Provide the (x, y) coordinate of the cell's center where the given text is located.  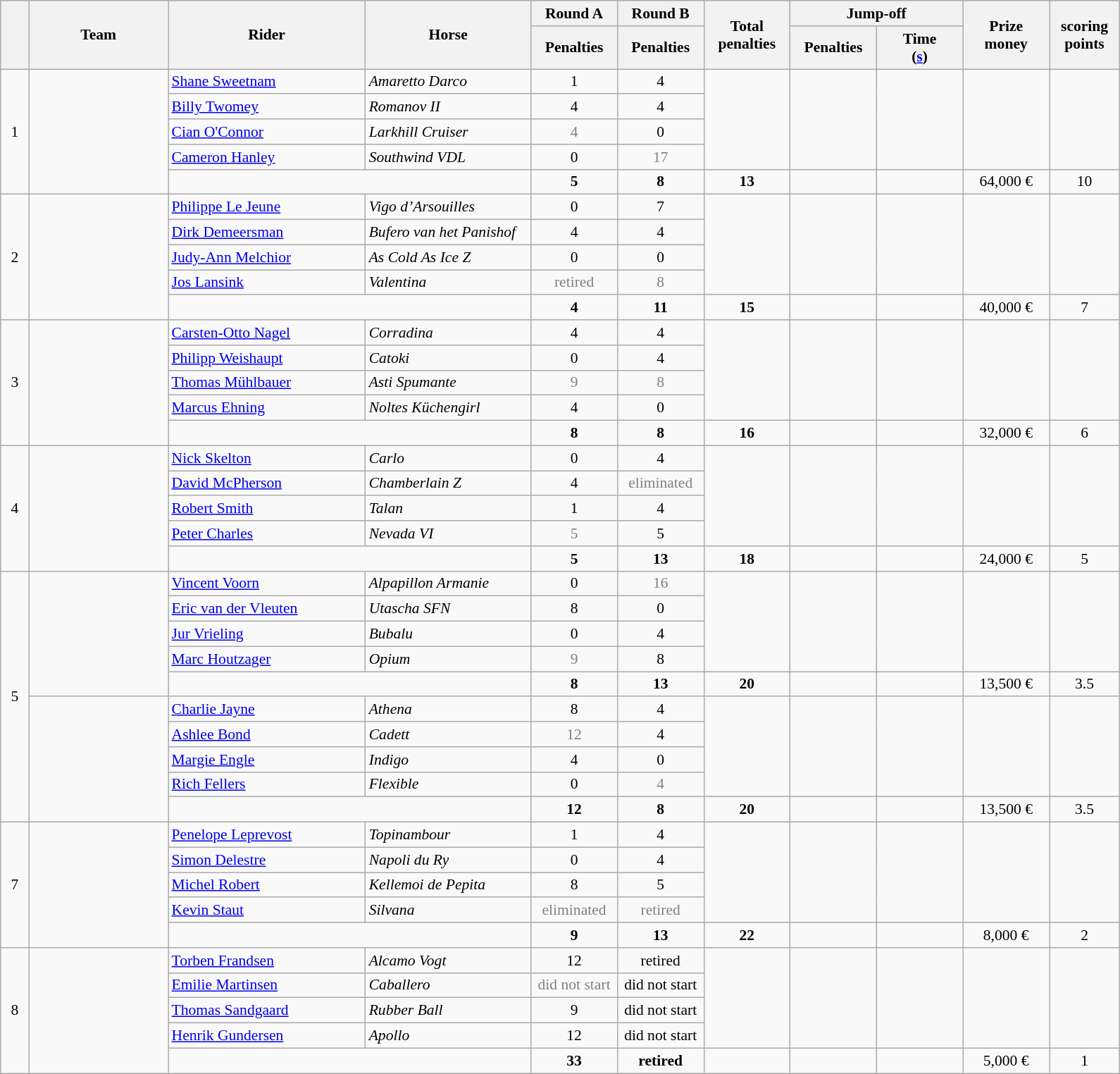
Round A (575, 13)
Jos Lansink (266, 283)
24,000 € (1006, 559)
Opium (448, 659)
Marc Houtzager (266, 659)
33 (575, 1061)
Caballero (448, 985)
Larkhill Cruiser (448, 132)
15 (747, 308)
Napoli du Ry (448, 860)
Margie Engle (266, 760)
Asti Spumante (448, 383)
Thomas Sandgaard (266, 1011)
Round B (661, 13)
Peter Charles (266, 533)
Total penalties (747, 35)
scoringpoints (1085, 35)
Catoki (448, 358)
Vigo d’Arsouilles (448, 207)
Marcus Ehning (266, 408)
Romanov II (448, 107)
Utascha SFN (448, 609)
Team (99, 35)
Nick Skelton (266, 458)
Rich Fellers (266, 784)
As Cold As Ice Z (448, 257)
Emilie Martinsen (266, 985)
Eric van der Vleuten (266, 609)
Charlie Jayne (266, 710)
Nevada VI (448, 533)
Philipp Weishaupt (266, 358)
Silvana (448, 911)
22 (747, 935)
Prizemoney (1006, 35)
Bubalu (448, 634)
Billy Twomey (266, 107)
Cian O'Connor (266, 132)
Cameron Hanley (266, 157)
32,000 € (1006, 433)
Torben Frandsen (266, 961)
Apollo (448, 1036)
Topinambour (448, 835)
Chamberlain Z (448, 483)
Carlo (448, 458)
5,000 € (1006, 1061)
Vincent Voorn (266, 584)
Michel Robert (266, 885)
Jur Vrieling (266, 634)
Ashlee Bond (266, 734)
Valentina (448, 283)
Shane Sweetnam (266, 82)
Alpapillon Armanie (448, 584)
Dirk Demeersman (266, 233)
David McPherson (266, 483)
Alcamo Vogt (448, 961)
Noltes Küchengirl (448, 408)
Philippe Le Jeune (266, 207)
Southwind VDL (448, 157)
3 (15, 383)
Cadett (448, 734)
64,000 € (1006, 182)
Corradina (448, 333)
Simon Delestre (266, 860)
Judy-Ann Melchior (266, 257)
40,000 € (1006, 308)
Flexible (448, 784)
Kevin Staut (266, 911)
Thomas Mühlbauer (266, 383)
Henrik Gundersen (266, 1036)
Carsten-Otto Nagel (266, 333)
17 (661, 157)
Rubber Ball (448, 1011)
Kellemoi de Pepita (448, 885)
Athena (448, 710)
Bufero van het Panishof (448, 233)
Jump-off (876, 13)
10 (1085, 182)
18 (747, 559)
Indigo (448, 760)
Robert Smith (266, 509)
Amaretto Darco (448, 82)
Rider (266, 35)
Penelope Leprevost (266, 835)
Time(s) (920, 48)
6 (1085, 433)
11 (661, 308)
Talan (448, 509)
Horse (448, 35)
8,000 € (1006, 935)
